Detect which cell encompasses the target text, then output its [X, Y] center coordinate. 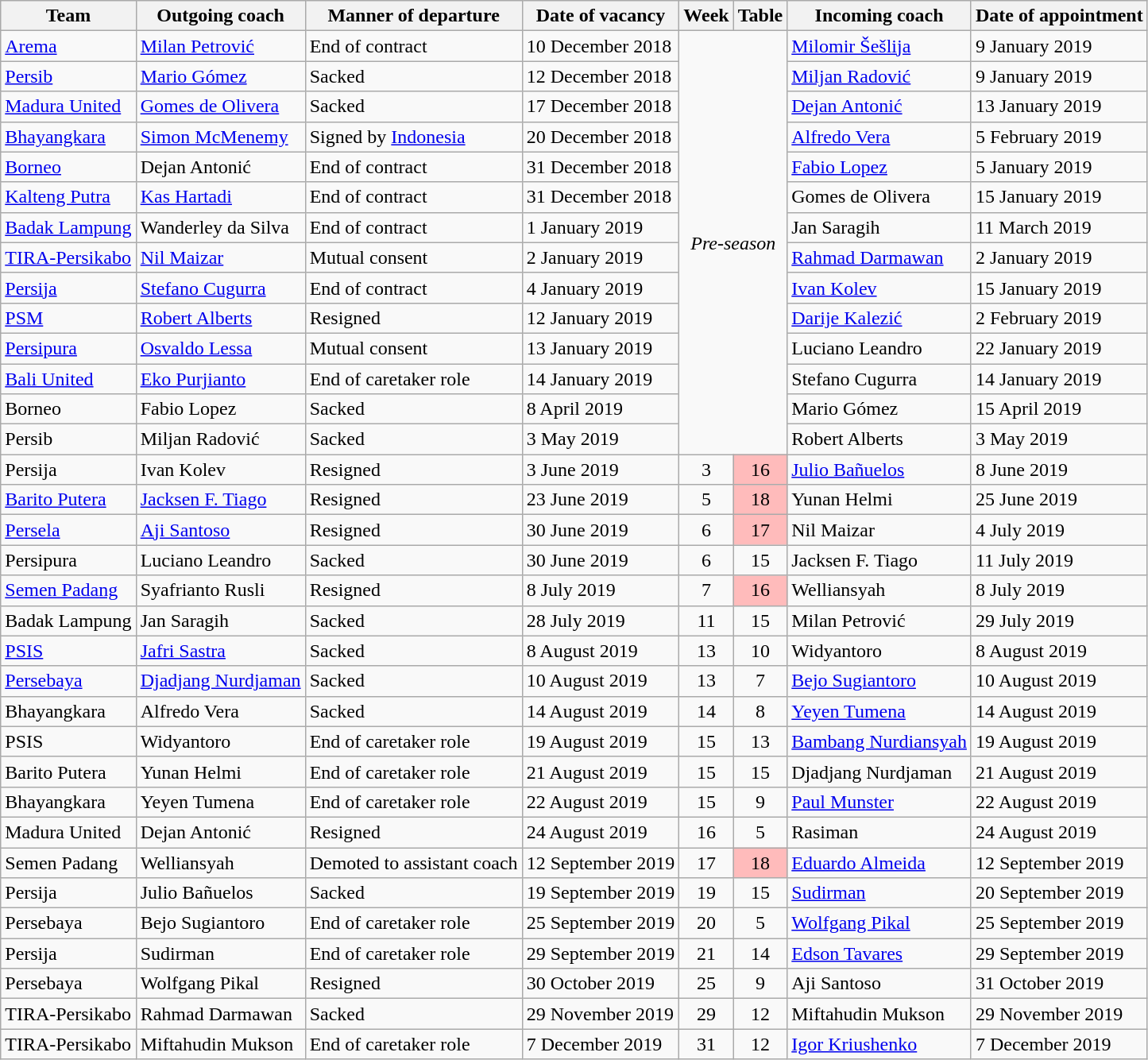
15 April 2019 [1059, 409]
29 [706, 1014]
Table [760, 16]
19 September 2019 [601, 893]
10 [760, 651]
4 July 2019 [1059, 530]
Simon McMenemy [221, 137]
Team [68, 16]
Persela [68, 530]
Paul Munster [879, 802]
12 January 2019 [601, 318]
8 April 2019 [601, 409]
3 June 2019 [601, 470]
Arema [68, 46]
Osvaldo Lessa [221, 348]
Manner of departure [413, 16]
29 July 2019 [1059, 621]
8 June 2019 [1059, 470]
20 September 2019 [1059, 893]
Date of appointment [1059, 16]
23 June 2019 [601, 500]
30 October 2019 [601, 984]
4 January 2019 [601, 288]
Outgoing coach [221, 16]
Milomir Šešlija [879, 46]
11 [706, 621]
Igor Kriushenko [879, 1044]
Demoted to assistant coach [413, 862]
17 December 2018 [601, 106]
Incoming coach [879, 16]
PSM [68, 318]
11 March 2019 [1059, 227]
22 January 2019 [1059, 348]
Darije Kalezić [879, 318]
Week [706, 16]
Signed by Indonesia [413, 137]
Date of vacancy [601, 16]
5 February 2019 [1059, 137]
1 January 2019 [601, 227]
25 [706, 984]
Eduardo Almeida [879, 862]
12 December 2018 [601, 76]
10 December 2018 [601, 46]
21 [706, 954]
Bambang Nurdiansyah [879, 741]
Edson Tavares [879, 954]
20 December 2018 [601, 137]
Kas Hartadi [221, 197]
5 January 2019 [1059, 167]
Wanderley da Silva [221, 227]
31 October 2019 [1059, 984]
31 [706, 1044]
28 July 2019 [601, 621]
Jafri Sastra [221, 651]
19 [706, 893]
3 [706, 470]
Eko Purjianto [221, 379]
11 July 2019 [1059, 560]
25 June 2019 [1059, 500]
Syafrianto Rusli [221, 590]
8 [760, 711]
Kalteng Putra [68, 197]
2 February 2019 [1059, 318]
Pre-season [733, 243]
Bali United [68, 379]
20 [706, 923]
Rasiman [879, 832]
